From the cell containing the given text, extract its center point as [X, Y] coordinate. 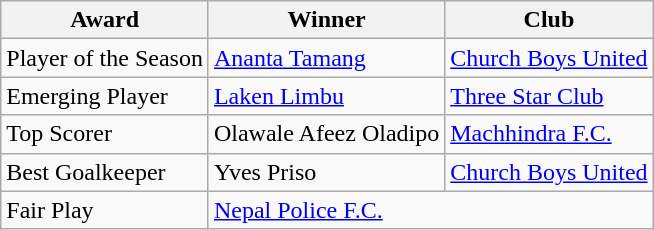
Machhindra F.C. [549, 134]
Club [549, 20]
Best Goalkeeper [105, 172]
Laken Limbu [326, 96]
Fair Play [105, 210]
Ananta Tamang [326, 58]
Three Star Club [549, 96]
Player of the Season [105, 58]
Top Scorer [105, 134]
Nepal Police F.C. [430, 210]
Yves Priso [326, 172]
Award [105, 20]
Olawale Afeez Oladipo [326, 134]
Emerging Player [105, 96]
Winner [326, 20]
